Output the [x, y] coordinate of the center of the cell containing the given text.  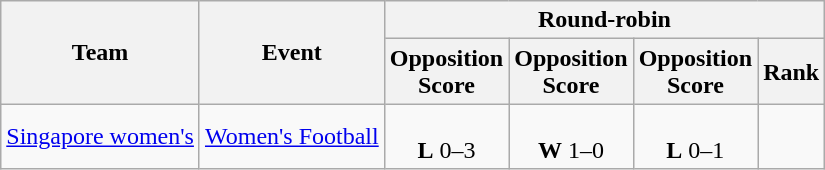
Event [292, 52]
W 1–0 [571, 136]
L 0–1 [695, 136]
Rank [792, 72]
Women's Football [292, 136]
Team [100, 52]
Singapore women's [100, 136]
L 0–3 [446, 136]
Round-robin [604, 20]
